For the text-containing cell, return its midpoint in (X, Y) coordinate format. 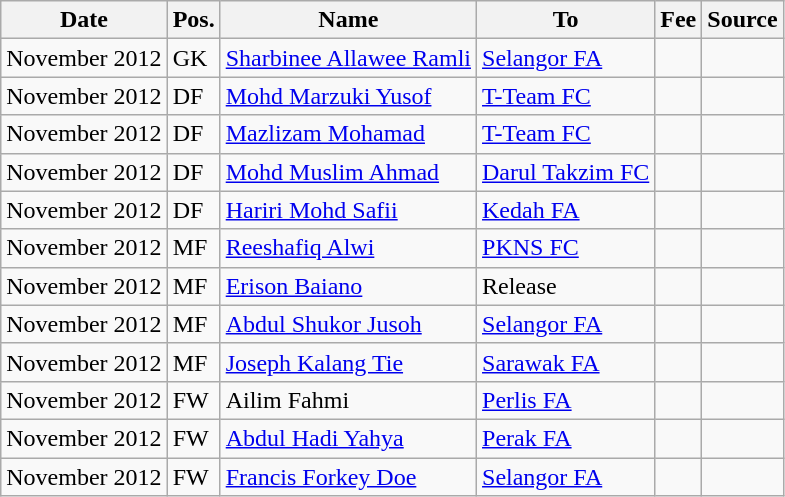
Abdul Hadi Yahya (348, 438)
Ailim Fahmi (348, 400)
Sharbinee Allawee Ramli (348, 58)
Darul Takzim FC (566, 172)
PKNS FC (566, 248)
Perak FA (566, 438)
Perlis FA (566, 400)
To (566, 20)
Fee (678, 20)
Name (348, 20)
Mohd Marzuki Yusof (348, 96)
Joseph Kalang Tie (348, 362)
Pos. (194, 20)
Hariri Mohd Safii (348, 210)
Erison Baiano (348, 286)
Reeshafiq Alwi (348, 248)
Francis Forkey Doe (348, 477)
Mazlizam Mohamad (348, 134)
Source (742, 20)
Kedah FA (566, 210)
Abdul Shukor Jusoh (348, 324)
Sarawak FA (566, 362)
GK (194, 58)
Mohd Muslim Ahmad (348, 172)
Release (566, 286)
Date (84, 20)
